Provide the (x, y) coordinate of the cell's center where the given text is located.  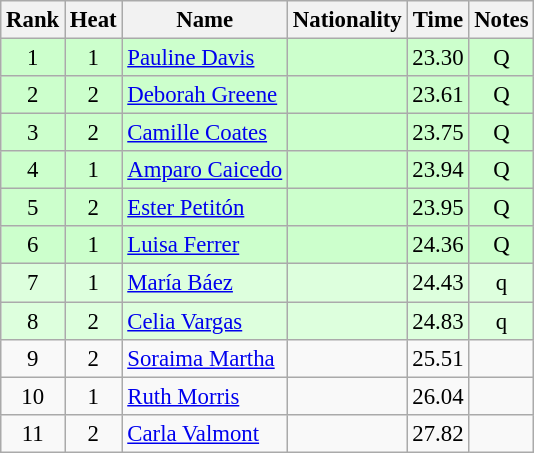
Camille Coates (205, 133)
Celia Vargas (205, 321)
4 (33, 170)
Ruth Morris (205, 396)
24.43 (438, 283)
Amparo Caicedo (205, 170)
Nationality (348, 20)
Luisa Ferrer (205, 245)
6 (33, 245)
24.36 (438, 245)
25.51 (438, 358)
Ester Petitón (205, 208)
27.82 (438, 433)
8 (33, 321)
Name (205, 20)
Carla Valmont (205, 433)
Time (438, 20)
23.95 (438, 208)
10 (33, 396)
23.75 (438, 133)
23.94 (438, 170)
23.30 (438, 58)
24.83 (438, 321)
7 (33, 283)
Heat (94, 20)
Deborah Greene (205, 95)
5 (33, 208)
3 (33, 133)
Pauline Davis (205, 58)
9 (33, 358)
26.04 (438, 396)
Soraima Martha (205, 358)
María Báez (205, 283)
23.61 (438, 95)
Rank (33, 20)
Notes (502, 20)
11 (33, 433)
